Output the [x, y] coordinate of the center of the cell containing the given text.  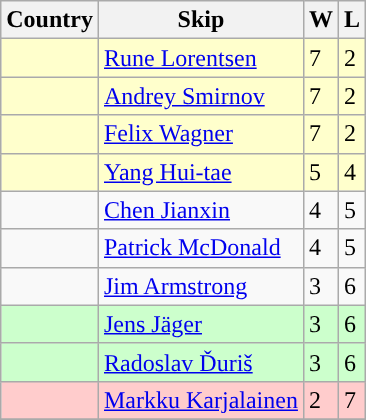
L [352, 20]
Jim Armstrong [200, 286]
Rune Lorentsen [200, 58]
Yang Hui-tae [200, 172]
Country [50, 20]
Patrick McDonald [200, 248]
Felix Wagner [200, 134]
Andrey Smirnov [200, 96]
Jens Jäger [200, 324]
Chen Jianxin [200, 210]
Markku Karjalainen [200, 400]
Radoslav Ďuriš [200, 362]
W [320, 20]
Skip [200, 20]
